From the cell containing the given text, extract its center point as [X, Y] coordinate. 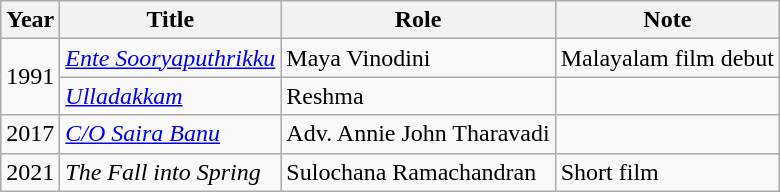
Reshma [418, 96]
Ulladakkam [170, 96]
Note [667, 20]
Maya Vinodini [418, 58]
Sulochana Ramachandran [418, 172]
1991 [30, 77]
Malayalam film debut [667, 58]
Short film [667, 172]
The Fall into Spring [170, 172]
Role [418, 20]
2021 [30, 172]
Adv. Annie John Tharavadi [418, 134]
Title [170, 20]
Ente Sooryaputhrikku [170, 58]
2017 [30, 134]
C/O Saira Banu [170, 134]
Year [30, 20]
